For the text-containing cell, return its midpoint in [x, y] coordinate format. 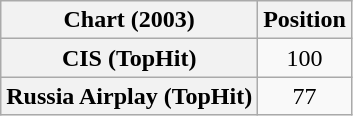
100 [305, 58]
Position [305, 20]
77 [305, 96]
Russia Airplay (TopHit) [130, 96]
Chart (2003) [130, 20]
CIS (TopHit) [130, 58]
